Identify which cell holds the provided text, then report its (X, Y) central coordinate. 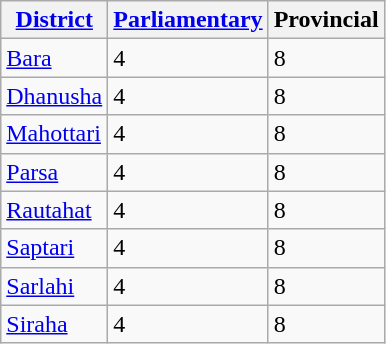
Provincial (326, 20)
District (54, 20)
Parsa (54, 172)
Bara (54, 58)
Saptari (54, 248)
Parliamentary (188, 20)
Rautahat (54, 210)
Sarlahi (54, 286)
Siraha (54, 324)
Dhanusha (54, 96)
Mahottari (54, 134)
